Provide the (X, Y) coordinate of the cell's center where the given text is located.  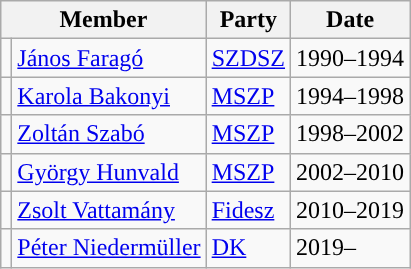
Member (104, 20)
Karola Bakonyi (109, 96)
2010–2019 (350, 210)
György Hunvald (109, 172)
1990–1994 (350, 58)
Fidesz (248, 210)
2019– (350, 248)
2002–2010 (350, 172)
Péter Niedermüller (109, 248)
Zsolt Vattamány (109, 210)
Zoltán Szabó (109, 134)
János Faragó (109, 58)
DK (248, 248)
SZDSZ (248, 58)
Party (248, 20)
Date (350, 20)
1998–2002 (350, 134)
1994–1998 (350, 96)
